For the text-containing cell, return its midpoint in (X, Y) coordinate format. 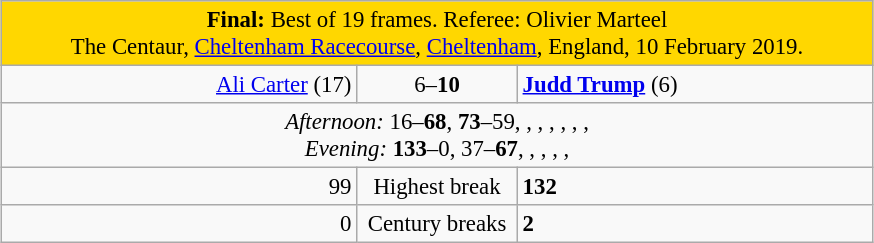
99 (179, 187)
6–10 (438, 85)
Afternoon: 16–68, 73–59, , , , , , , Evening: 133–0, 37–67, , , , , (437, 136)
0 (179, 224)
2 (695, 224)
Century breaks (438, 224)
Final: Best of 19 frames. Referee: Olivier MarteelThe Centaur, Cheltenham Racecourse, Cheltenham, England, 10 February 2019. (437, 34)
Highest break (438, 187)
Judd Trump (6) (695, 85)
132 (695, 187)
Ali Carter (17) (179, 85)
